Return (X, Y) of the center of cell containing provided text 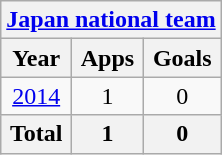
Goals (182, 58)
Total (36, 134)
2014 (36, 96)
Year (36, 58)
Apps (108, 58)
Japan national team (111, 20)
